Find where the given text appears and provide that cell's center as [x, y] coordinate. 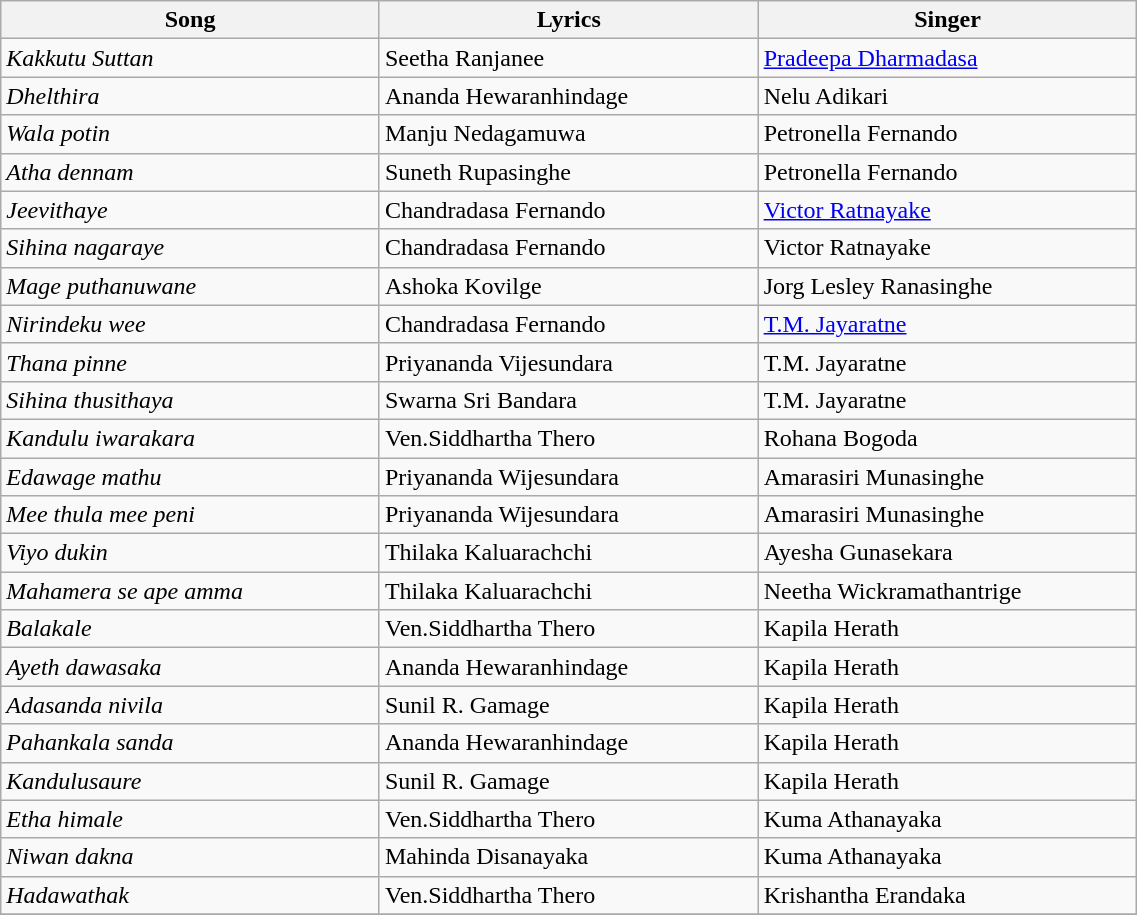
Jorg Lesley Ranasinghe [948, 286]
Mee thula mee peni [190, 515]
Sihina thusithaya [190, 400]
Edawage mathu [190, 477]
Ayeth dawasaka [190, 667]
Neetha Wickramathantrige [948, 591]
Atha dennam [190, 172]
Nelu Adikari [948, 96]
Etha himale [190, 819]
Kandulu iwarakara [190, 438]
Viyo dukin [190, 553]
Kandulusaure [190, 781]
Wala potin [190, 134]
Adasanda nivila [190, 705]
Song [190, 20]
Niwan dakna [190, 857]
Thana pinne [190, 362]
Krishantha Erandaka [948, 895]
Mage puthanuwane [190, 286]
Dhelthira [190, 96]
Ayesha Gunasekara [948, 553]
Pahankala sanda [190, 743]
Priyananda Vijesundara [568, 362]
Mahinda Disanayaka [568, 857]
Manju Nedagamuwa [568, 134]
Kakkutu Suttan [190, 58]
Jeevithaye [190, 210]
Sihina nagaraye [190, 248]
Singer [948, 20]
Nirindeku wee [190, 324]
Pradeepa Dharmadasa [948, 58]
Seetha Ranjanee [568, 58]
Rohana Bogoda [948, 438]
Swarna Sri Bandara [568, 400]
Hadawathak [190, 895]
Lyrics [568, 20]
Balakale [190, 629]
Suneth Rupasinghe [568, 172]
Ashoka Kovilge [568, 286]
Mahamera se ape amma [190, 591]
